Extract the [X, Y] coordinate from the center of the cell holding the provided text.  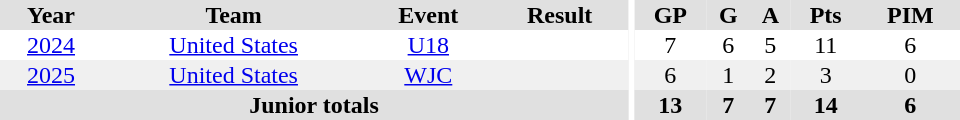
A [770, 15]
2025 [51, 75]
0 [910, 75]
3 [826, 75]
11 [826, 45]
Team [234, 15]
WJC [428, 75]
G [728, 15]
Event [428, 15]
2024 [51, 45]
U18 [428, 45]
Junior totals [314, 105]
GP [670, 15]
Year [51, 15]
5 [770, 45]
2 [770, 75]
14 [826, 105]
1 [728, 75]
Pts [826, 15]
PIM [910, 15]
13 [670, 105]
Result [560, 15]
